Return [x, y] of the center of cell containing provided text 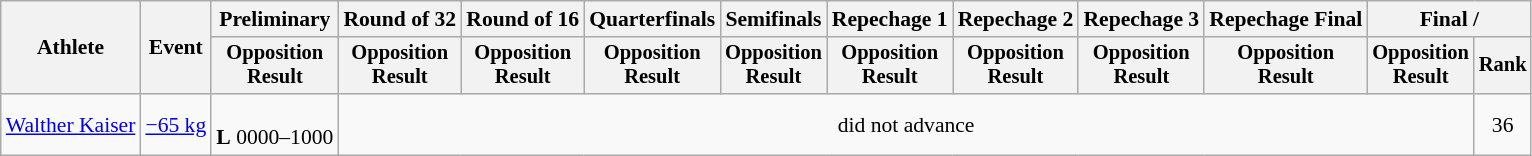
L 0000–1000 [274, 124]
Repechage 2 [1016, 19]
Round of 32 [400, 19]
36 [1503, 124]
Walther Kaiser [71, 124]
Quarterfinals [652, 19]
Repechage 1 [890, 19]
Preliminary [274, 19]
Rank [1503, 66]
Athlete [71, 48]
Semifinals [774, 19]
Event [176, 48]
Repechage Final [1286, 19]
−65 kg [176, 124]
Round of 16 [522, 19]
Final / [1449, 19]
did not advance [906, 124]
Repechage 3 [1141, 19]
